From the cell containing the given text, extract its center point as [X, Y] coordinate. 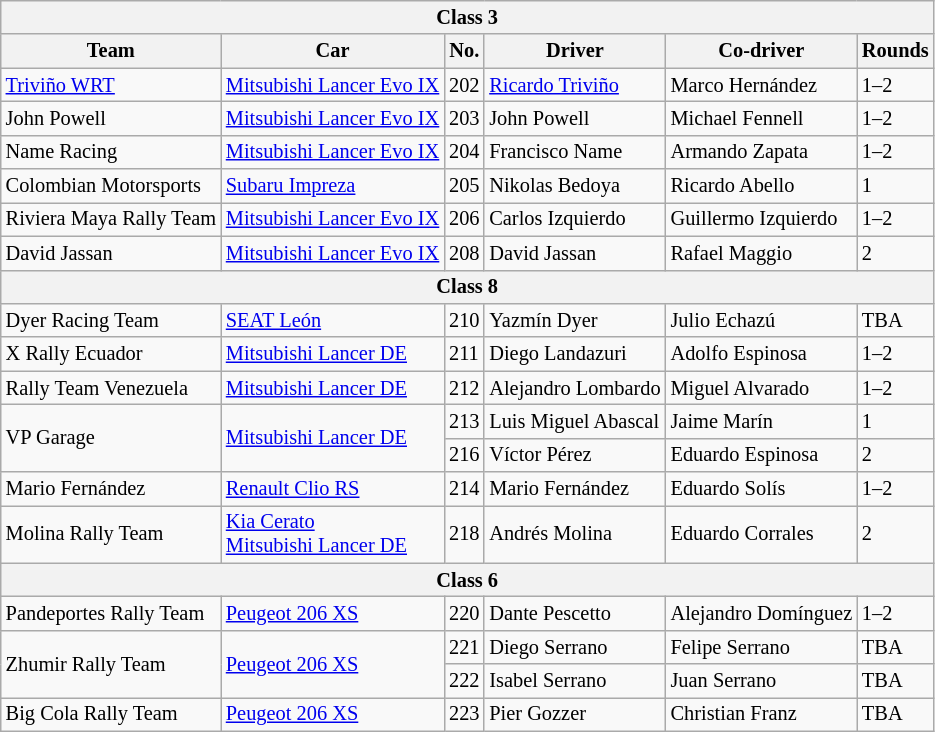
212 [464, 388]
Felipe Serrano [762, 647]
Renault Clio RS [332, 489]
Rounds [896, 51]
Name Racing [111, 152]
Subaru Impreza [332, 186]
221 [464, 647]
Triviño WRT [111, 85]
Marco Hernández [762, 85]
SEAT León [332, 320]
Isabel Serrano [574, 681]
206 [464, 219]
Rafael Maggio [762, 253]
Molina Rally Team [111, 534]
Michael Fennell [762, 118]
Eduardo Espinosa [762, 455]
Alejandro Domínguez [762, 613]
214 [464, 489]
Riviera Maya Rally Team [111, 219]
204 [464, 152]
Dyer Racing Team [111, 320]
203 [464, 118]
Big Cola Rally Team [111, 714]
208 [464, 253]
Pandeportes Rally Team [111, 613]
Class 6 [468, 580]
Zhumir Rally Team [111, 664]
Andrés Molina [574, 534]
Adolfo Espinosa [762, 354]
Kia CeratoMitsubishi Lancer DE [332, 534]
X Rally Ecuador [111, 354]
Julio Echazú [762, 320]
Eduardo Corrales [762, 534]
Miguel Alvarado [762, 388]
Eduardo Solís [762, 489]
Car [332, 51]
211 [464, 354]
220 [464, 613]
Diego Serrano [574, 647]
Class 3 [468, 17]
Ricardo Triviño [574, 85]
Rally Team Venezuela [111, 388]
Driver [574, 51]
Dante Pescetto [574, 613]
Class 8 [468, 287]
Co-driver [762, 51]
Team [111, 51]
210 [464, 320]
Alejandro Lombardo [574, 388]
Juan Serrano [762, 681]
Yazmín Dyer [574, 320]
202 [464, 85]
Colombian Motorsports [111, 186]
Ricardo Abello [762, 186]
213 [464, 421]
VP Garage [111, 438]
Nikolas Bedoya [574, 186]
Diego Landazuri [574, 354]
216 [464, 455]
218 [464, 534]
Armando Zapata [762, 152]
Luis Miguel Abascal [574, 421]
Víctor Pérez [574, 455]
Guillermo Izquierdo [762, 219]
222 [464, 681]
Jaime Marín [762, 421]
Pier Gozzer [574, 714]
223 [464, 714]
Carlos Izquierdo [574, 219]
205 [464, 186]
Francisco Name [574, 152]
No. [464, 51]
Christian Franz [762, 714]
